From the cell containing the given text, extract its center point as (X, Y) coordinate. 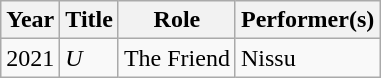
Role (176, 20)
The Friend (176, 58)
Year (30, 20)
U (90, 58)
Performer(s) (307, 20)
Nissu (307, 58)
Title (90, 20)
2021 (30, 58)
